Identify which cell holds the provided text, then report its [x, y] central coordinate. 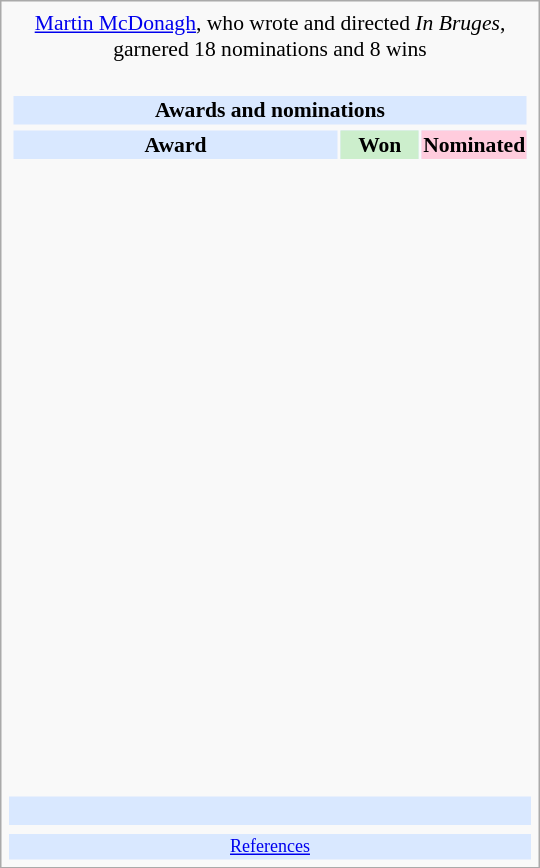
Award [175, 144]
Nominated [474, 144]
References [270, 847]
Awards and nominations [270, 110]
Won [380, 144]
Martin McDonagh, who wrote and directed In Bruges, garnered 18 nominations and 8 wins [270, 36]
Awards and nominations Award Won Nominated [270, 430]
